Return [X, Y] of the center of cell containing provided text 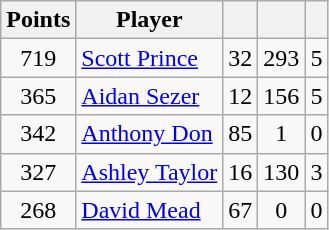
130 [282, 172]
719 [38, 58]
Anthony Don [150, 134]
365 [38, 96]
Aidan Sezer [150, 96]
156 [282, 96]
1 [282, 134]
Points [38, 20]
12 [240, 96]
Player [150, 20]
268 [38, 210]
Ashley Taylor [150, 172]
327 [38, 172]
67 [240, 210]
David Mead [150, 210]
3 [316, 172]
32 [240, 58]
293 [282, 58]
Scott Prince [150, 58]
342 [38, 134]
16 [240, 172]
85 [240, 134]
